Identify which cell holds the provided text, then report its (x, y) central coordinate. 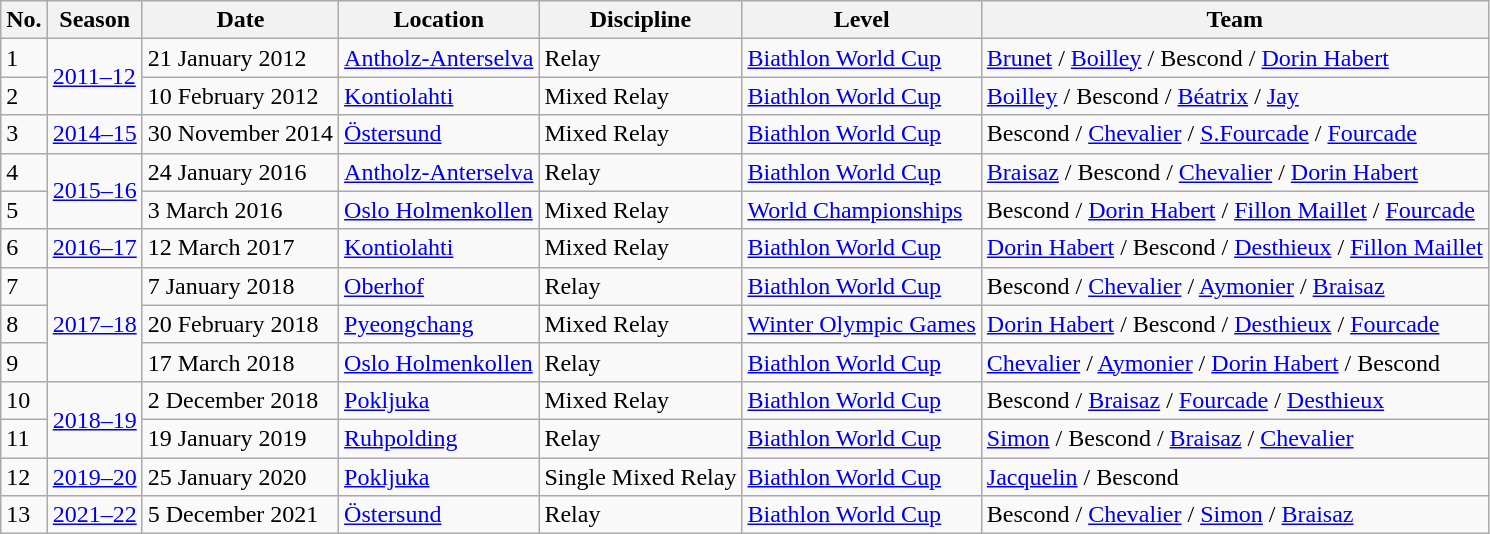
5 December 2021 (240, 515)
Bescond / Braisaz / Fourcade / Desthieux (1234, 400)
2019–20 (94, 477)
3 March 2016 (240, 210)
Single Mixed Relay (640, 477)
2016–17 (94, 248)
Bescond / Chevalier / S.Fourcade / Fourcade (1234, 134)
7 January 2018 (240, 286)
Location (439, 20)
Bescond / Chevalier / Simon / Braisaz (1234, 515)
6 (24, 248)
20 February 2018 (240, 324)
8 (24, 324)
2014–15 (94, 134)
Boilley / Bescond / Béatrix / Jay (1234, 96)
Braisaz / Bescond / Chevalier / Dorin Habert (1234, 172)
7 (24, 286)
Date (240, 20)
Season (94, 20)
Oberhof (439, 286)
Simon / Bescond / Braisaz / Chevalier (1234, 438)
Dorin Habert / Bescond / Desthieux / Fourcade (1234, 324)
Bescond / Dorin Habert / Fillon Maillet / Fourcade (1234, 210)
Bescond / Chevalier / Aymonier / Braisaz (1234, 286)
Winter Olympic Games (862, 324)
10 February 2012 (240, 96)
2017–18 (94, 324)
12 March 2017 (240, 248)
Level (862, 20)
Discipline (640, 20)
13 (24, 515)
19 January 2019 (240, 438)
Brunet / Boilley / Bescond / Dorin Habert (1234, 58)
No. (24, 20)
Chevalier / Aymonier / Dorin Habert / Bescond (1234, 362)
World Championships (862, 210)
Ruhpolding (439, 438)
9 (24, 362)
2021–22 (94, 515)
Jacquelin / Bescond (1234, 477)
2015–16 (94, 191)
Team (1234, 20)
17 March 2018 (240, 362)
25 January 2020 (240, 477)
30 November 2014 (240, 134)
1 (24, 58)
Pyeongchang (439, 324)
5 (24, 210)
3 (24, 134)
24 January 2016 (240, 172)
Dorin Habert / Bescond / Desthieux / Fillon Maillet (1234, 248)
2 December 2018 (240, 400)
2 (24, 96)
12 (24, 477)
10 (24, 400)
2011–12 (94, 77)
4 (24, 172)
11 (24, 438)
2018–19 (94, 419)
21 January 2012 (240, 58)
